Return the [X, Y] coordinate for the center point of the cell that contains the specified text.  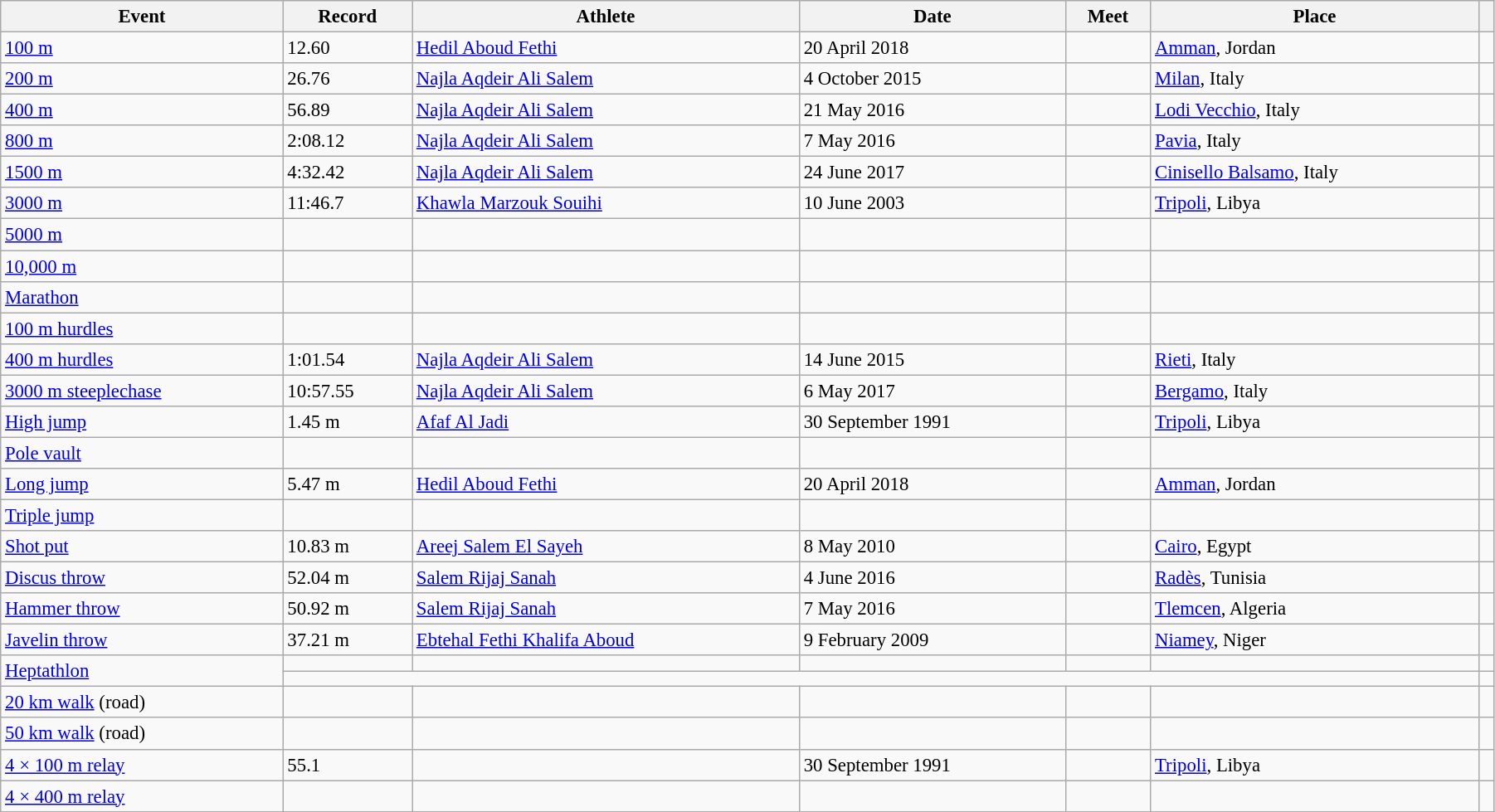
10.83 m [347, 547]
26.76 [347, 79]
Pole vault [142, 453]
21 May 2016 [933, 110]
Lodi Vecchio, Italy [1315, 110]
10 June 2003 [933, 203]
24 June 2017 [933, 173]
4 October 2015 [933, 79]
Cinisello Balsamo, Italy [1315, 173]
Tlemcen, Algeria [1315, 609]
9 February 2009 [933, 640]
Discus throw [142, 578]
37.21 m [347, 640]
200 m [142, 79]
3000 m [142, 203]
Cairo, Egypt [1315, 547]
10,000 m [142, 266]
Meet [1108, 17]
20 km walk (road) [142, 703]
100 m [142, 48]
10:57.55 [347, 391]
Khawla Marzouk Souihi [606, 203]
2:08.12 [347, 141]
Shot put [142, 547]
3000 m steeplechase [142, 391]
6 May 2017 [933, 391]
400 m hurdles [142, 359]
Hammer throw [142, 609]
Triple jump [142, 515]
52.04 m [347, 578]
Date [933, 17]
Place [1315, 17]
50.92 m [347, 609]
1500 m [142, 173]
4 × 100 m relay [142, 765]
Milan, Italy [1315, 79]
Marathon [142, 297]
Heptathlon [142, 671]
800 m [142, 141]
Javelin throw [142, 640]
5000 m [142, 235]
High jump [142, 422]
1:01.54 [347, 359]
100 m hurdles [142, 328]
50 km walk (road) [142, 734]
400 m [142, 110]
Record [347, 17]
55.1 [347, 765]
11:46.7 [347, 203]
4 × 400 m relay [142, 796]
1.45 m [347, 422]
Rieti, Italy [1315, 359]
Pavia, Italy [1315, 141]
Event [142, 17]
Long jump [142, 484]
Ebtehal Fethi Khalifa Aboud [606, 640]
Afaf Al Jadi [606, 422]
14 June 2015 [933, 359]
4 June 2016 [933, 578]
5.47 m [347, 484]
Radès, Tunisia [1315, 578]
Niamey, Niger [1315, 640]
4:32.42 [347, 173]
12.60 [347, 48]
Athlete [606, 17]
Areej Salem El Sayeh [606, 547]
8 May 2010 [933, 547]
Bergamo, Italy [1315, 391]
56.89 [347, 110]
